Scan for the cell matching the given text and deliver its [x, y] coordinate at center. 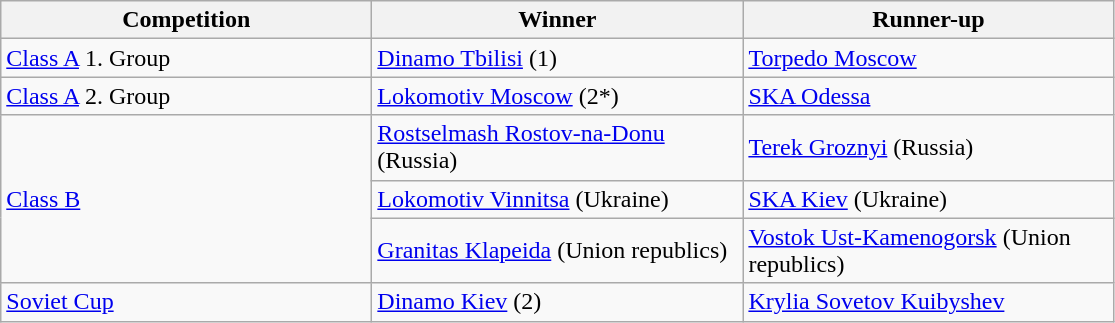
Lokomotiv Moscow (2*) [558, 96]
Vostok Ust-Kamenogorsk (Union republics) [928, 250]
Dinamo Tbilisi (1) [558, 58]
SKA Odessa [928, 96]
Winner [558, 20]
Competition [186, 20]
Runner-up [928, 20]
Granitas Klapeida (Union republics) [558, 250]
Class B [186, 199]
Rostselmash Rostov-na-Donu (Russia) [558, 148]
Class A 1. Group [186, 58]
Torpedo Moscow [928, 58]
Krylia Sovetov Kuibyshev [928, 302]
SKA Kiev (Ukraine) [928, 199]
Soviet Cup [186, 302]
Dinamo Kiev (2) [558, 302]
Lokomotiv Vinnitsa (Ukraine) [558, 199]
Terek Groznyi (Russia) [928, 148]
Class A 2. Group [186, 96]
